From the cell containing the given text, extract its center point as (X, Y) coordinate. 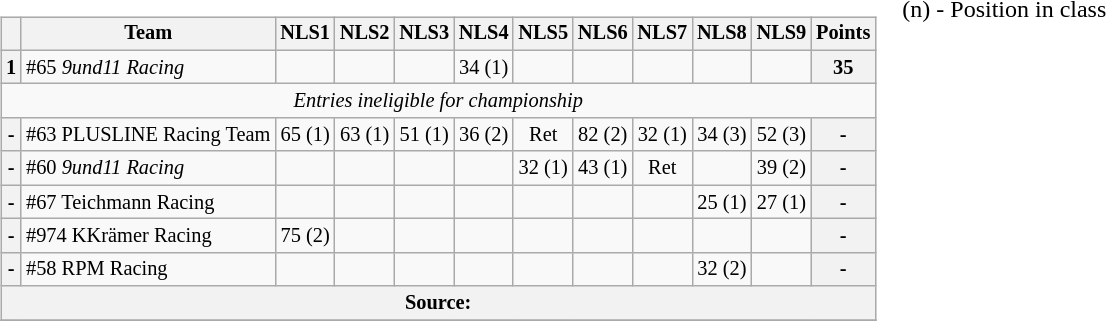
65 (1) (305, 135)
#58 RPM Racing (148, 269)
82 (2) (603, 135)
NLS9 (782, 34)
NLS5 (543, 34)
25 (1) (722, 202)
51 (1) (424, 135)
#65 9und11 Racing (148, 67)
Entries ineligible for championship (438, 101)
Source: (438, 303)
NLS1 (305, 34)
NLS3 (424, 34)
39 (2) (782, 168)
NLS7 (663, 34)
#60 9und11 Racing (148, 168)
34 (1) (484, 67)
27 (1) (782, 202)
NLS4 (484, 34)
35 (843, 67)
NLS6 (603, 34)
32 (2) (722, 269)
Team (148, 34)
1 (11, 67)
36 (2) (484, 135)
#63 PLUSLINE Racing Team (148, 135)
52 (3) (782, 135)
#974 KKrämer Racing (148, 236)
34 (3) (722, 135)
75 (2) (305, 236)
NLS2 (365, 34)
43 (1) (603, 168)
NLS8 (722, 34)
63 (1) (365, 135)
#67 Teichmann Racing (148, 202)
Points (843, 34)
